Capture the cell that displays the provided text and extract its (x, y) central coordinate. 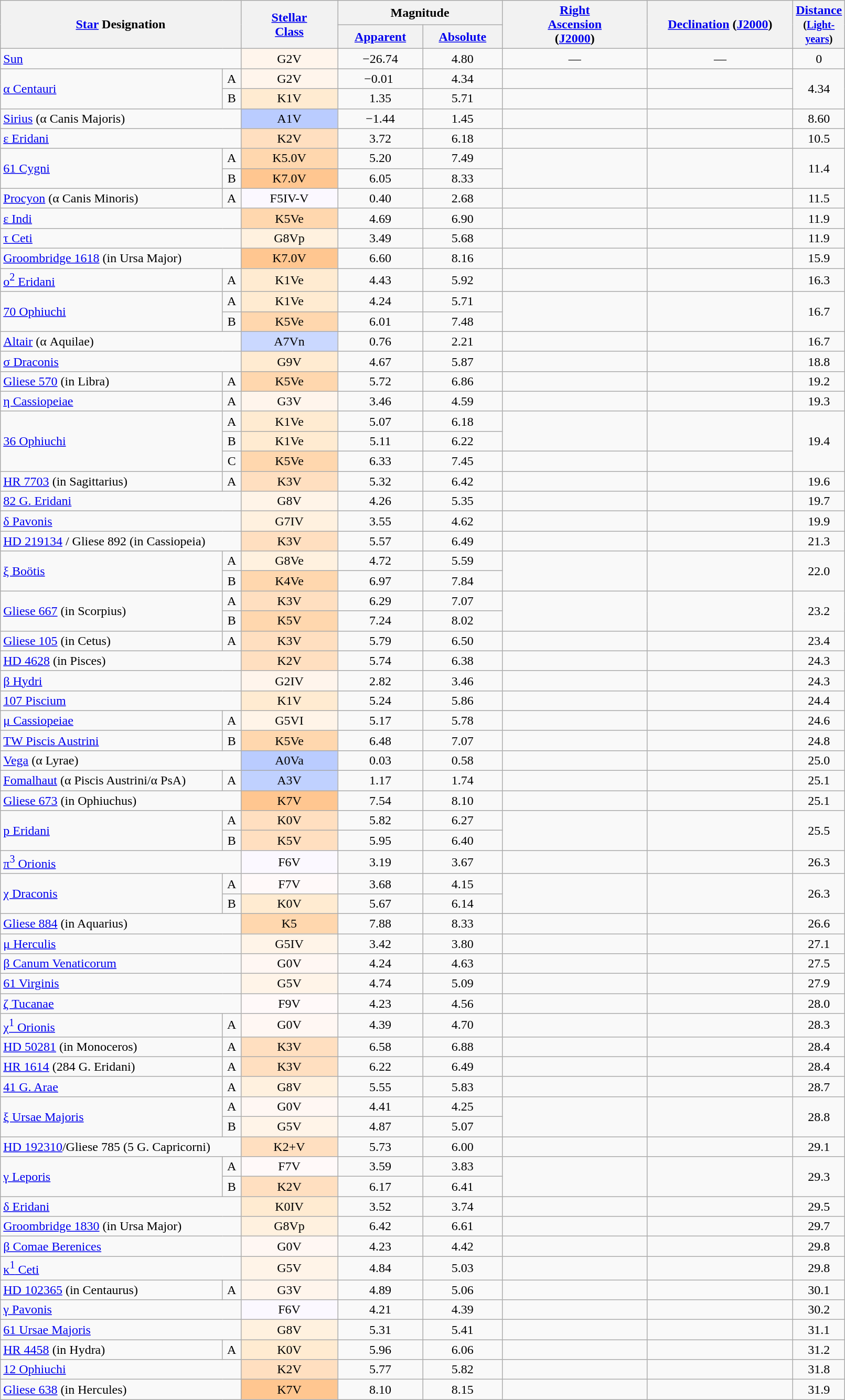
Magnitude (420, 13)
4.67 (380, 361)
29.1 (819, 1147)
κ1 Ceti (121, 1268)
Gliese 667 (in Scorpius) (112, 611)
5.87 (463, 361)
Gliese 570 (in Libra) (112, 381)
3.55 (380, 521)
1.35 (380, 99)
3.68 (380, 884)
27.5 (819, 964)
6.01 (380, 321)
0.40 (380, 198)
ο2 Eridani (112, 280)
5.35 (463, 501)
5.68 (463, 238)
27.9 (819, 984)
K5 (290, 923)
η Cassiopeiae (112, 401)
36 Ophiuchi (112, 441)
26.6 (819, 923)
A0Va (290, 760)
3.52 (380, 1207)
HD 102365 (in Centaurus) (112, 1290)
7.48 (463, 321)
19.7 (819, 501)
3.49 (380, 238)
4.26 (380, 501)
F5IV-V (290, 198)
Sirius (α Canis Majoris) (121, 119)
28.8 (819, 1117)
8.16 (463, 258)
G9V (290, 361)
G2IV (290, 681)
4.43 (380, 280)
5.59 (463, 561)
α Centauri (112, 89)
29.3 (819, 1177)
24.4 (819, 701)
4.69 (380, 218)
G5IV (290, 944)
Gliese 638 (in Hercules) (121, 1390)
4.59 (463, 401)
23.2 (819, 611)
6.50 (463, 641)
Gliese 884 (in Aquarius) (121, 923)
5.57 (380, 541)
π3 Orionis (121, 862)
4.42 (463, 1246)
Gliese 673 (in Ophiuchus) (121, 801)
Sun (121, 59)
3.83 (463, 1167)
61 Ursae Majoris (121, 1330)
61 Virginis (121, 984)
6.60 (380, 258)
G5VI (290, 720)
6.90 (463, 218)
6.14 (463, 903)
RightAscension(J2000) (575, 25)
4.15 (463, 884)
0.58 (463, 760)
ξ Boötis (112, 571)
41 G. Arae (112, 1086)
5.11 (380, 441)
5.41 (463, 1330)
Absolute (463, 37)
107 Piscium (121, 701)
5.20 (380, 158)
6.38 (463, 661)
27.1 (819, 944)
3.74 (463, 1207)
7.54 (380, 801)
5.73 (380, 1147)
24.6 (819, 720)
δ Pavonis (121, 521)
30.2 (819, 1310)
K4Ve (290, 581)
4.74 (380, 984)
K2+V (290, 1147)
4.70 (463, 1026)
Declination (J2000) (720, 25)
Groombridge 1830 (in Ursa Major) (121, 1226)
28.0 (819, 1004)
25.5 (819, 831)
18.8 (819, 361)
K5.0V (290, 158)
8.15 (463, 1390)
TW Piscis Austrini (112, 740)
C (232, 461)
31.1 (819, 1330)
HR 4458 (in Hydra) (112, 1350)
4.89 (380, 1290)
28.3 (819, 1026)
HR 7703 (in Sagittarius) (112, 481)
28.7 (819, 1086)
5.09 (463, 984)
7.24 (380, 621)
5.78 (463, 720)
p Eridani (112, 831)
χ Draconis (112, 893)
5.86 (463, 701)
γ Leporis (112, 1177)
HD 4628 (in Pisces) (121, 661)
11.5 (819, 198)
7.88 (380, 923)
11.4 (819, 168)
5.79 (380, 641)
4.84 (380, 1268)
5.95 (380, 841)
6.61 (463, 1226)
6.17 (380, 1187)
7.49 (463, 158)
16.3 (819, 280)
29.7 (819, 1226)
1.45 (463, 119)
β Comae Berenices (121, 1246)
3.19 (380, 862)
Distance(Light-years) (819, 25)
6.06 (463, 1350)
ε Eridani (121, 138)
19.3 (819, 401)
F9V (290, 1004)
2.82 (380, 681)
31.2 (819, 1350)
6.48 (380, 740)
6.88 (463, 1047)
G7IV (290, 521)
6.29 (380, 601)
Vega (α Lyrae) (121, 760)
3.42 (380, 944)
0 (819, 59)
Fomalhaut (α Piscis Austrini/α PsA) (112, 781)
21.3 (819, 541)
19.2 (819, 381)
8.60 (819, 119)
5.31 (380, 1330)
5.72 (380, 381)
HD 50281 (in Monoceros) (112, 1047)
K0IV (290, 1207)
82 G. Eridani (121, 501)
5.32 (380, 481)
Gliese 105 (in Cetus) (112, 641)
6.33 (380, 461)
31.8 (819, 1370)
19.6 (819, 481)
6.40 (463, 841)
4.56 (463, 1004)
τ Ceti (121, 238)
γ Pavonis (121, 1310)
4.72 (380, 561)
19.9 (819, 521)
Groombridge 1618 (in Ursa Major) (121, 258)
23.4 (819, 641)
χ1 Orionis (112, 1026)
A1V (290, 119)
7.84 (463, 581)
15.9 (819, 258)
5.92 (463, 280)
4.63 (463, 964)
Apparent (380, 37)
4.87 (380, 1127)
4.62 (463, 521)
6.27 (463, 821)
A3V (290, 781)
5.67 (380, 903)
μ Herculis (121, 944)
5.96 (380, 1350)
10.5 (819, 138)
5.77 (380, 1370)
12 Ophiuchi (121, 1370)
22.0 (819, 571)
7.45 (463, 461)
3.80 (463, 944)
8.02 (463, 621)
61 Cygni (112, 168)
4.41 (380, 1107)
G8Ve (290, 561)
31.9 (819, 1390)
δ Eridani (121, 1207)
HD 219134 / Gliese 892 (in Cassiopeia) (121, 541)
70 Ophiuchi (112, 311)
1.17 (380, 781)
0.03 (380, 760)
β Hydri (121, 681)
4.25 (463, 1107)
6.05 (380, 178)
σ Draconis (121, 361)
StellarClass (290, 25)
19.4 (819, 441)
24.8 (819, 740)
3.72 (380, 138)
Altair (α Aquilae) (121, 341)
5.24 (380, 701)
Procyon (α Canis Minoris) (112, 198)
5.55 (380, 1086)
0.76 (380, 341)
6.58 (380, 1047)
6.86 (463, 381)
2.68 (463, 198)
6.97 (380, 581)
6.00 (463, 1147)
5.74 (380, 661)
3.67 (463, 862)
HD 192310/Gliese 785 (5 G. Capricorni) (121, 1147)
−26.74 (380, 59)
5.03 (463, 1268)
μ Cassiopeiae (112, 720)
29.5 (819, 1207)
ζ Tucanae (121, 1004)
ξ Ursae Majoris (112, 1117)
ε Indi (121, 218)
25.0 (819, 760)
4.80 (463, 59)
Star Designation (121, 25)
1.74 (463, 781)
5.06 (463, 1290)
2.21 (463, 341)
HR 1614 (284 G. Eridani) (112, 1067)
5.17 (380, 720)
4.21 (380, 1310)
3.59 (380, 1167)
−0.01 (380, 79)
−1.44 (380, 119)
β Canum Venaticorum (121, 964)
6.41 (463, 1187)
A7Vn (290, 341)
5.83 (463, 1086)
30.1 (819, 1290)
